Provide the [X, Y] coordinate of the cell's center where the given text is located.  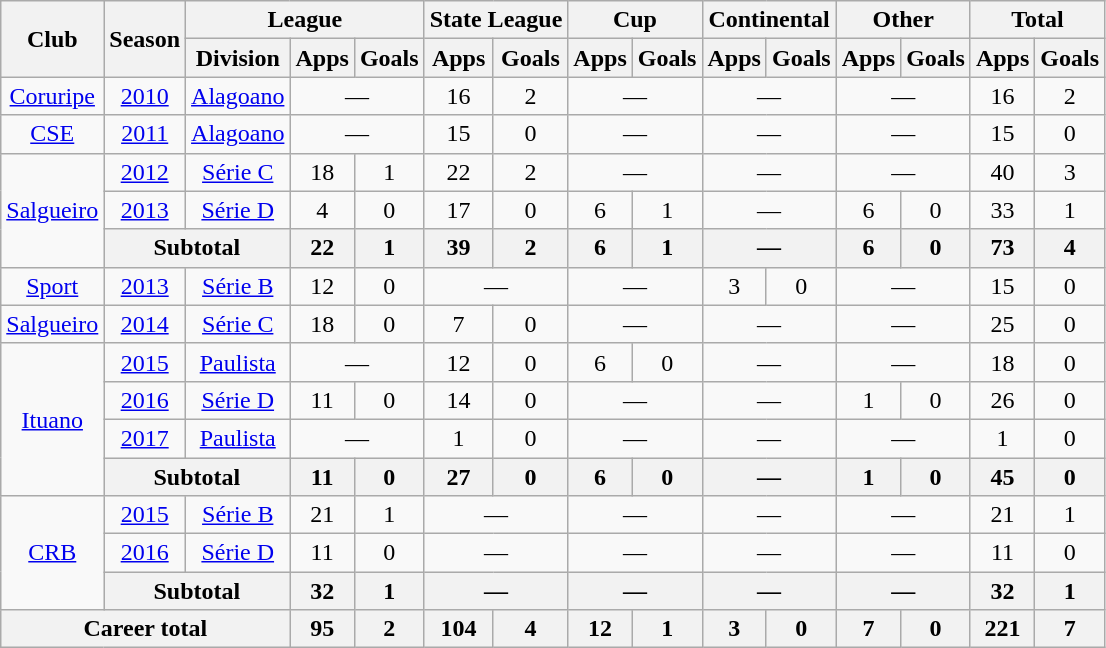
27 [458, 477]
Club [52, 39]
Total [1037, 20]
Cup [635, 20]
Season [145, 39]
14 [458, 400]
39 [458, 248]
104 [458, 629]
40 [1002, 172]
2014 [145, 324]
CRB [52, 553]
Continental [769, 20]
221 [1002, 629]
45 [1002, 477]
73 [1002, 248]
Coruripe [52, 96]
26 [1002, 400]
33 [1002, 210]
Ituano [52, 419]
25 [1002, 324]
CSE [52, 134]
Other [903, 20]
League [306, 20]
95 [322, 629]
Division [238, 58]
2011 [145, 134]
Sport [52, 286]
2010 [145, 96]
State League [496, 20]
Career total [146, 629]
17 [458, 210]
2017 [145, 438]
2012 [145, 172]
